Determine the (x, y) coordinate at the center of the cell enclosing the given text.  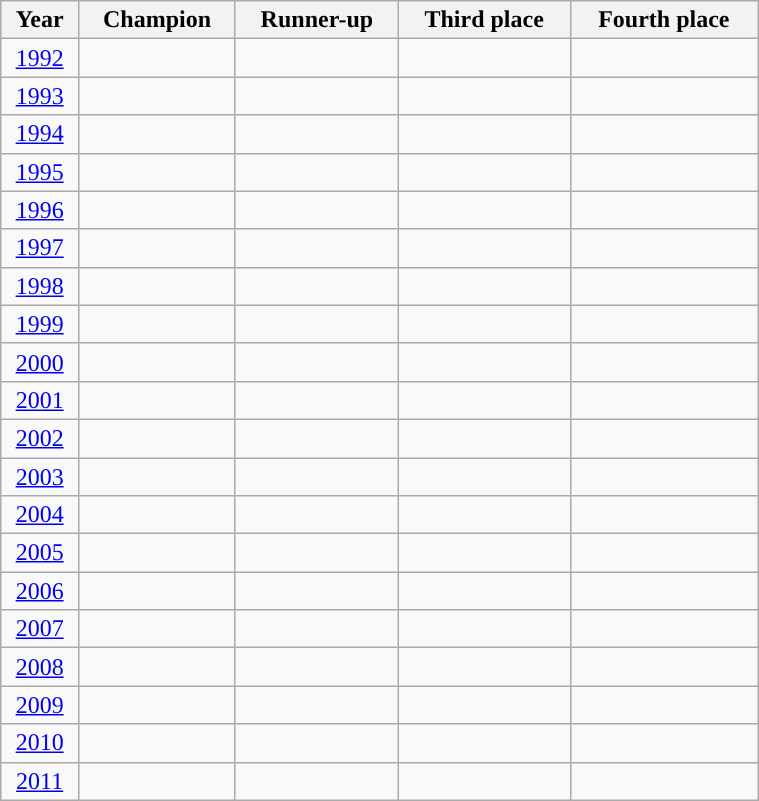
1993 (40, 96)
Champion (158, 20)
Year (40, 20)
2006 (40, 591)
2009 (40, 705)
Fourth place (664, 20)
1994 (40, 134)
2007 (40, 629)
1995 (40, 172)
2004 (40, 515)
2002 (40, 438)
2011 (40, 781)
Runner-up (316, 20)
1999 (40, 324)
2000 (40, 362)
1997 (40, 248)
2001 (40, 400)
1998 (40, 286)
2008 (40, 667)
Third place (484, 20)
1992 (40, 58)
2010 (40, 743)
2003 (40, 477)
2005 (40, 553)
1996 (40, 210)
